Find where the given text appears and provide that cell's center as [x, y] coordinate. 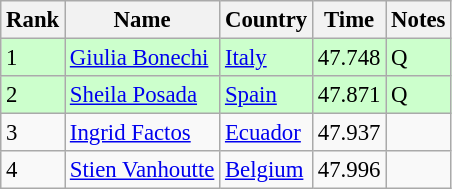
Belgium [266, 170]
4 [33, 170]
3 [33, 133]
Spain [266, 95]
2 [33, 95]
47.996 [350, 170]
47.871 [350, 95]
Country [266, 20]
Sheila Posada [142, 95]
Rank [33, 20]
1 [33, 58]
Ingrid Factos [142, 133]
47.748 [350, 58]
47.937 [350, 133]
Italy [266, 58]
Stien Vanhoutte [142, 170]
Giulia Bonechi [142, 58]
Notes [418, 20]
Name [142, 20]
Time [350, 20]
Ecuador [266, 133]
